Identify which cell holds the provided text, then report its (x, y) central coordinate. 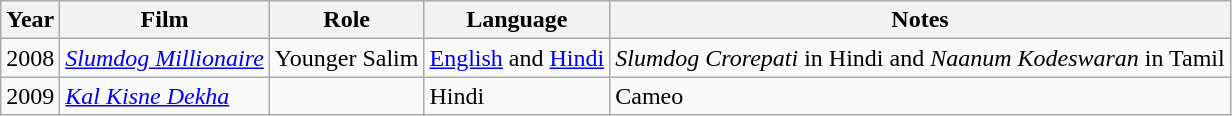
Slumdog Millionaire (165, 58)
Cameo (920, 96)
English and Hindi (517, 58)
Notes (920, 20)
Slumdog Crorepati in Hindi and Naanum Kodeswaran in Tamil (920, 58)
Hindi (517, 96)
Language (517, 20)
2008 (30, 58)
Year (30, 20)
Film (165, 20)
2009 (30, 96)
Role (346, 20)
Younger Salim (346, 58)
Kal Kisne Dekha (165, 96)
